Locate the cell with the specified text and output its (X, Y) center coordinate. 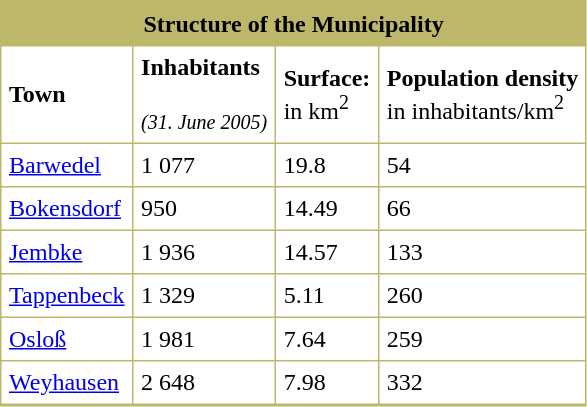
332 (482, 383)
1 981 (204, 339)
950 (204, 209)
Tappenbeck (68, 295)
Barwedel (68, 165)
1 936 (204, 252)
7.98 (327, 383)
133 (482, 252)
1 329 (204, 295)
Population densityin inhabitants/km2 (482, 94)
259 (482, 339)
Bokensdorf (68, 209)
54 (482, 165)
Jembke (68, 252)
14.49 (327, 209)
Surface:in km2 (327, 94)
5.11 (327, 295)
Weyhausen (68, 383)
Structure of the Municipality (294, 24)
Osloß (68, 339)
66 (482, 209)
14.57 (327, 252)
19.8 (327, 165)
1 077 (204, 165)
7.64 (327, 339)
Inhabitants(31. June 2005) (204, 94)
2 648 (204, 383)
Town (68, 94)
260 (482, 295)
